Detect which cell encompasses the target text, then output its (X, Y) center coordinate. 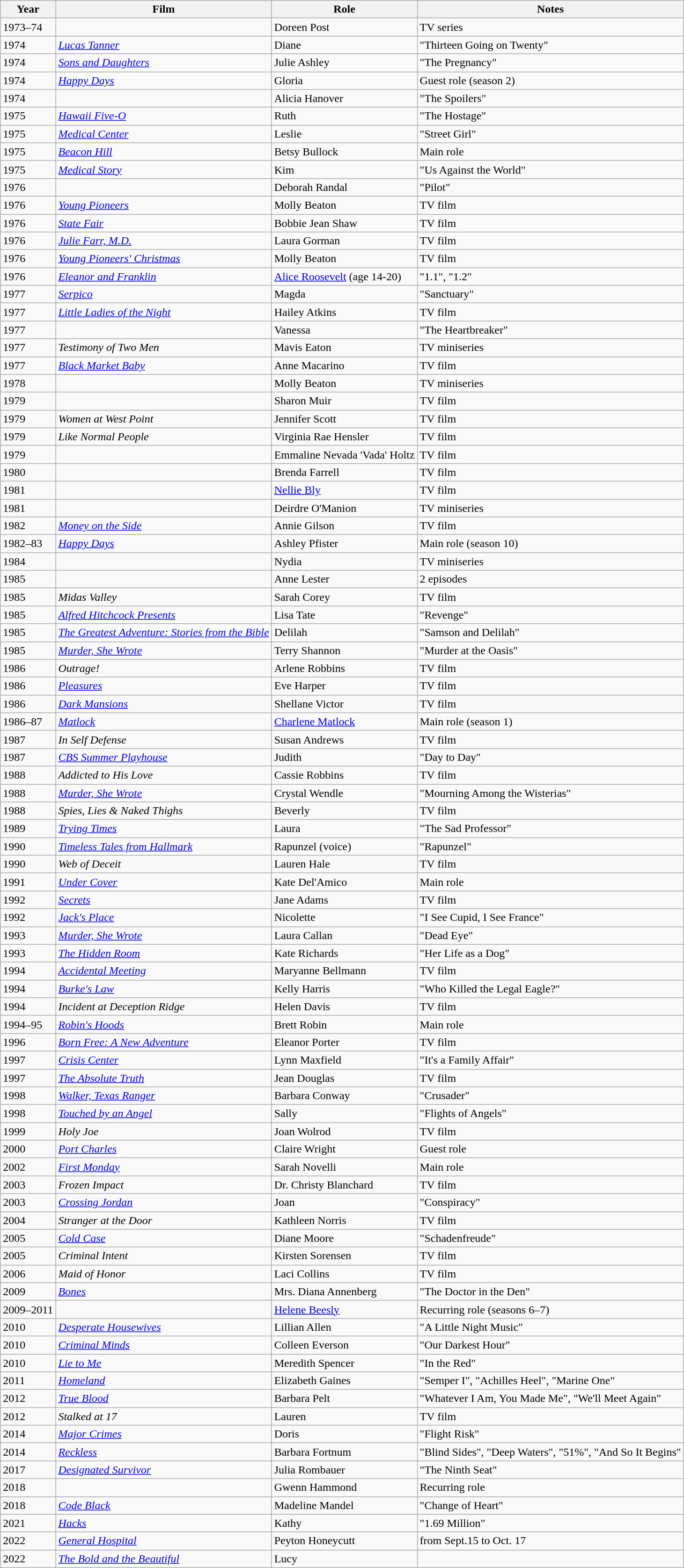
Deborah Randal (345, 187)
Emmaline Nevada 'Vada' Holtz (345, 454)
Criminal Intent (164, 1256)
"Thirteen Going on Twenty" (551, 45)
1984 (28, 562)
"Our Darkest Hour" (551, 1345)
Main role (season 10) (551, 544)
Brenda Farrell (345, 472)
2009 (28, 1291)
Ruth (345, 116)
Annie Gilson (345, 526)
1996 (28, 1042)
TV series (551, 27)
Eleanor and Franklin (164, 277)
Helene Beesly (345, 1309)
Bobbie Jean Shaw (345, 223)
Midas Valley (164, 597)
Alice Roosevelt (age 14-20) (345, 277)
Year (28, 9)
Barbara Conway (345, 1096)
Peyton Honeycutt (345, 1541)
"Blind Sides", "Deep Waters", "51%", "And So It Begins" (551, 1452)
1999 (28, 1131)
Medical Story (164, 169)
Lynn Maxfield (345, 1060)
"Dead Eye" (551, 935)
Frozen Impact (164, 1185)
Beacon Hill (164, 152)
Sons and Daughters (164, 63)
Ashley Pfister (345, 544)
Touched by an Angel (164, 1114)
1989 (28, 829)
Lucas Tanner (164, 45)
"The Heartbreaker" (551, 330)
Spies, Lies & Naked Thighs (164, 811)
"Her Life as a Dog" (551, 953)
Bones (164, 1291)
"Samson and Delilah" (551, 633)
Anne Macarino (345, 365)
Diane Moore (345, 1238)
In Self Defense (164, 739)
Hacks (164, 1523)
Role (345, 9)
The Bold and the Beautiful (164, 1559)
1973–74 (28, 27)
2000 (28, 1149)
Under Cover (164, 882)
Homeland (164, 1381)
General Hospital (164, 1541)
Jean Douglas (345, 1078)
Lauren Hale (345, 864)
1982–83 (28, 544)
Kathleen Norris (345, 1220)
Claire Wright (345, 1149)
Terry Shannon (345, 650)
1994–95 (28, 1024)
Judith (345, 757)
Lie to Me (164, 1363)
Nicolette (345, 918)
The Hidden Room (164, 953)
Kim (345, 169)
1982 (28, 526)
Barbara Pelt (345, 1399)
Like Normal People (164, 437)
"I See Cupid, I See France" (551, 918)
The Absolute Truth (164, 1078)
1991 (28, 882)
"Rapunzel" (551, 846)
Robin's Hoods (164, 1024)
2006 (28, 1274)
1986–87 (28, 722)
"Street Girl" (551, 134)
"1.69 Million" (551, 1523)
"The Pregnancy" (551, 63)
Betsy Bullock (345, 152)
"The Hostage" (551, 116)
"In the Red" (551, 1363)
Laci Collins (345, 1274)
Madeline Mandel (345, 1505)
Little Ladies of the Night (164, 312)
Major Crimes (164, 1434)
Laura Gorman (345, 241)
"Conspiracy" (551, 1203)
1978 (28, 383)
Serpico (164, 294)
Brett Robin (345, 1024)
Money on the Side (164, 526)
Cold Case (164, 1238)
Reckless (164, 1452)
Guest role (551, 1149)
CBS Summer Playhouse (164, 757)
Vanessa (345, 330)
Gloria (345, 80)
Recurring role (seasons 6–7) (551, 1309)
Notes (551, 9)
"Murder at the Oasis" (551, 650)
Walker, Texas Ranger (164, 1096)
Pleasures (164, 686)
Leslie (345, 134)
"The Ninth Seat" (551, 1470)
Nellie Bly (345, 490)
"It's a Family Affair" (551, 1060)
Doris (345, 1434)
Accidental Meeting (164, 971)
Dr. Christy Blanchard (345, 1185)
Eleanor Porter (345, 1042)
Secrets (164, 900)
Crystal Wendle (345, 793)
Stranger at the Door (164, 1220)
Nydia (345, 562)
"The Spoilers" (551, 98)
Desperate Housewives (164, 1327)
Susan Andrews (345, 739)
Testimony of Two Men (164, 348)
Magda (345, 294)
First Monday (164, 1167)
Jennifer Scott (345, 419)
2009–2011 (28, 1309)
Sharon Muir (345, 401)
Kirsten Sorensen (345, 1256)
Kelly Harris (345, 989)
State Fair (164, 223)
"Pilot" (551, 187)
"1.1", "1.2" (551, 277)
Julia Rombauer (345, 1470)
Barbara Fortnum (345, 1452)
2011 (28, 1381)
Code Black (164, 1505)
Elizabeth Gaines (345, 1381)
Maryanne Bellmann (345, 971)
Maid of Honor (164, 1274)
"Who Killed the Legal Eagle?" (551, 989)
Helen Davis (345, 1006)
"Whatever I Am, You Made Me", "We'll Meet Again" (551, 1399)
Mavis Eaton (345, 348)
Doreen Post (345, 27)
Criminal Minds (164, 1345)
Port Charles (164, 1149)
from Sept.15 to Oct. 17 (551, 1541)
"The Doctor in the Den" (551, 1291)
Diane (345, 45)
Trying Times (164, 829)
Jane Adams (345, 900)
Jack's Place (164, 918)
2004 (28, 1220)
Recurring role (551, 1488)
Kate Del'Amico (345, 882)
Cassie Robbins (345, 775)
Shellane Victor (345, 704)
2 episodes (551, 579)
Crossing Jordan (164, 1203)
Holy Joe (164, 1131)
Sarah Corey (345, 597)
Lucy (345, 1559)
Meredith Spencer (345, 1363)
Incident at Deception Ridge (164, 1006)
1980 (28, 472)
Crisis Center (164, 1060)
Colleen Everson (345, 1345)
"Day to Day" (551, 757)
Hawaii Five-O (164, 116)
"A Little Night Music" (551, 1327)
Sally (345, 1114)
The Greatest Adventure: Stories from the Bible (164, 633)
Film (164, 9)
Timeless Tales from Hallmark (164, 846)
"Sanctuary" (551, 294)
Young Pioneers (164, 205)
Stalked at 17 (164, 1416)
Joan (345, 1203)
Laura (345, 829)
Deirdre O'Manion (345, 508)
Anne Lester (345, 579)
"Flights of Angels" (551, 1114)
Addicted to His Love (164, 775)
2021 (28, 1523)
Hailey Atkins (345, 312)
Julie Farr, M.D. (164, 241)
Julie Ashley (345, 63)
Kate Richards (345, 953)
"Revenge" (551, 615)
Born Free: A New Adventure (164, 1042)
Lauren (345, 1416)
Lillian Allen (345, 1327)
Delilah (345, 633)
Web of Deceit (164, 864)
"The Sad Professor" (551, 829)
Black Market Baby (164, 365)
Beverly (345, 811)
Virginia Rae Hensler (345, 437)
Rapunzel (voice) (345, 846)
Arlene Robbins (345, 668)
2017 (28, 1470)
Outrage! (164, 668)
Eve Harper (345, 686)
Dark Mansions (164, 704)
Kathy (345, 1523)
Mrs. Diana Annenberg (345, 1291)
Young Pioneers' Christmas (164, 259)
Main role (season 1) (551, 722)
"Flight Risk" (551, 1434)
Medical Center (164, 134)
Laura Callan (345, 935)
2002 (28, 1167)
Alicia Hanover (345, 98)
Joan Wolrod (345, 1131)
"Schadenfreude" (551, 1238)
Alfred Hitchcock Presents (164, 615)
Women at West Point (164, 419)
Burke's Law (164, 989)
"Semper I", "Achilles Heel", "Marine One" (551, 1381)
"Crusader" (551, 1096)
Matlock (164, 722)
"Us Against the World" (551, 169)
"Mourning Among the Wisterias" (551, 793)
Charlene Matlock (345, 722)
Guest role (season 2) (551, 80)
Designated Survivor (164, 1470)
Gwenn Hammond (345, 1488)
Lisa Tate (345, 615)
Sarah Novelli (345, 1167)
"Change of Heart" (551, 1505)
True Blood (164, 1399)
